Pinpoint the cell where the given text exists, returning its (X, Y) midpoint coordinate. 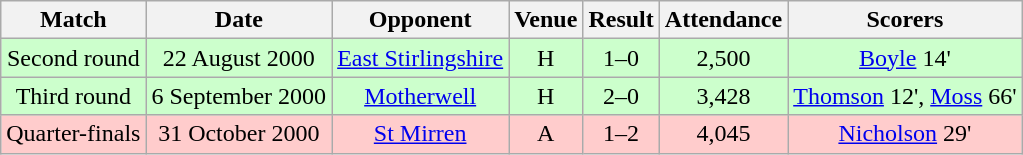
Thomson 12', Moss 66' (905, 96)
6 September 2000 (239, 96)
2–0 (621, 96)
31 October 2000 (239, 134)
4,045 (723, 134)
Quarter-finals (74, 134)
Scorers (905, 20)
A (546, 134)
1–2 (621, 134)
East Stirlingshire (420, 58)
Nicholson 29' (905, 134)
Boyle 14' (905, 58)
Motherwell (420, 96)
Date (239, 20)
Opponent (420, 20)
1–0 (621, 58)
Third round (74, 96)
Second round (74, 58)
3,428 (723, 96)
Match (74, 20)
Venue (546, 20)
Result (621, 20)
22 August 2000 (239, 58)
St Mirren (420, 134)
2,500 (723, 58)
Attendance (723, 20)
